Extract the [x, y] coordinate from the center of the cell holding the provided text.  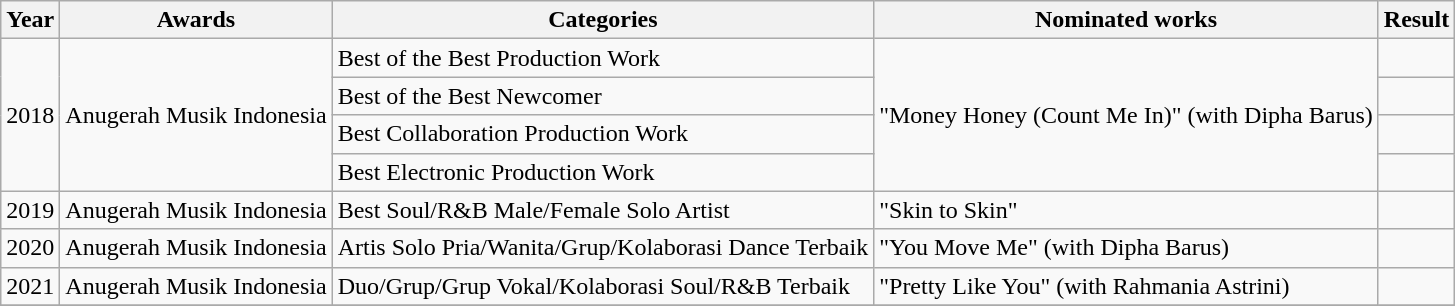
Best of the Best Production Work [603, 58]
Duo/Grup/Grup Vokal/Kolaborasi Soul/R&B Terbaik [603, 286]
"Pretty Like You" (with Rahmania Astrini) [1126, 286]
Year [30, 20]
Artis Solo Pria/Wanita/Grup/Kolaborasi Dance Terbaik [603, 248]
"Money Honey (Count Me In)" (with Dipha Barus) [1126, 115]
"You Move Me" (with Dipha Barus) [1126, 248]
Best Electronic Production Work [603, 172]
Nominated works [1126, 20]
Best Soul/R&B Male/Female Solo Artist [603, 210]
Best of the Best Newcomer [603, 96]
Result [1416, 20]
2020 [30, 248]
"Skin to Skin" [1126, 210]
2021 [30, 286]
Best Collaboration Production Work [603, 134]
2019 [30, 210]
Categories [603, 20]
2018 [30, 115]
Awards [196, 20]
